For the text-containing cell, return its midpoint in [x, y] coordinate format. 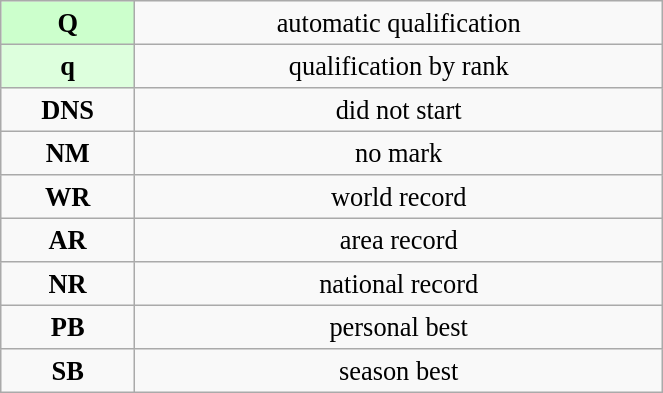
AR [68, 240]
no mark [399, 153]
area record [399, 240]
WR [68, 197]
personal best [399, 327]
did not start [399, 109]
qualification by rank [399, 66]
automatic qualification [399, 22]
DNS [68, 109]
Q [68, 22]
PB [68, 327]
national record [399, 284]
season best [399, 371]
SB [68, 371]
world record [399, 197]
NM [68, 153]
NR [68, 284]
q [68, 66]
